From the cell containing the given text, extract its center point as (x, y) coordinate. 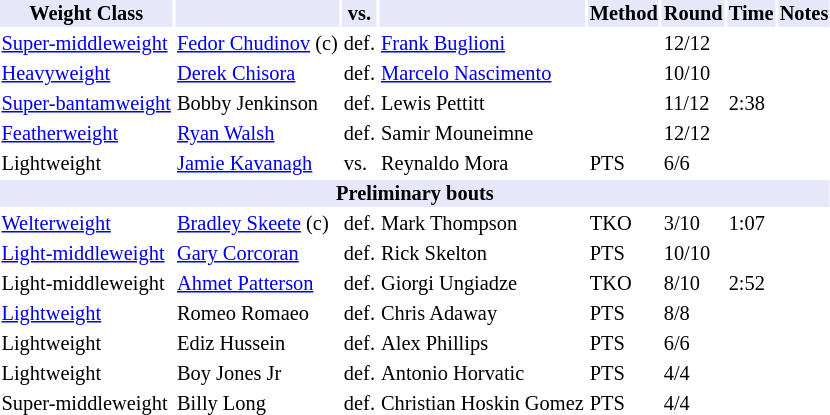
2:38 (751, 104)
Round (693, 14)
Time (751, 14)
Reynaldo Mora (483, 164)
Featherweight (86, 134)
Ediz Hussein (257, 344)
Super-middleweight (86, 44)
Giorgi Ungiadze (483, 284)
8/8 (693, 314)
Marcelo Nascimento (483, 74)
Alex Phillips (483, 344)
Romeo Romaeo (257, 314)
Notes (804, 14)
Ahmet Patterson (257, 284)
Ryan Walsh (257, 134)
Gary Corcoran (257, 254)
1:07 (751, 224)
Fedor Chudinov (c) (257, 44)
Frank Buglioni (483, 44)
4/4 (693, 374)
Mark Thompson (483, 224)
11/12 (693, 104)
Bradley Skeete (c) (257, 224)
Bobby Jenkinson (257, 104)
Antonio Horvatic (483, 374)
Super-bantamweight (86, 104)
Welterweight (86, 224)
Method (624, 14)
Boy Jones Jr (257, 374)
Chris Adaway (483, 314)
Preliminary bouts (415, 194)
8/10 (693, 284)
2:52 (751, 284)
Weight Class (86, 14)
3/10 (693, 224)
Jamie Kavanagh (257, 164)
Heavyweight (86, 74)
Samir Mouneimne (483, 134)
Rick Skelton (483, 254)
Derek Chisora (257, 74)
Lewis Pettitt (483, 104)
